Extract the (X, Y) coordinate from the center of the cell holding the provided text.  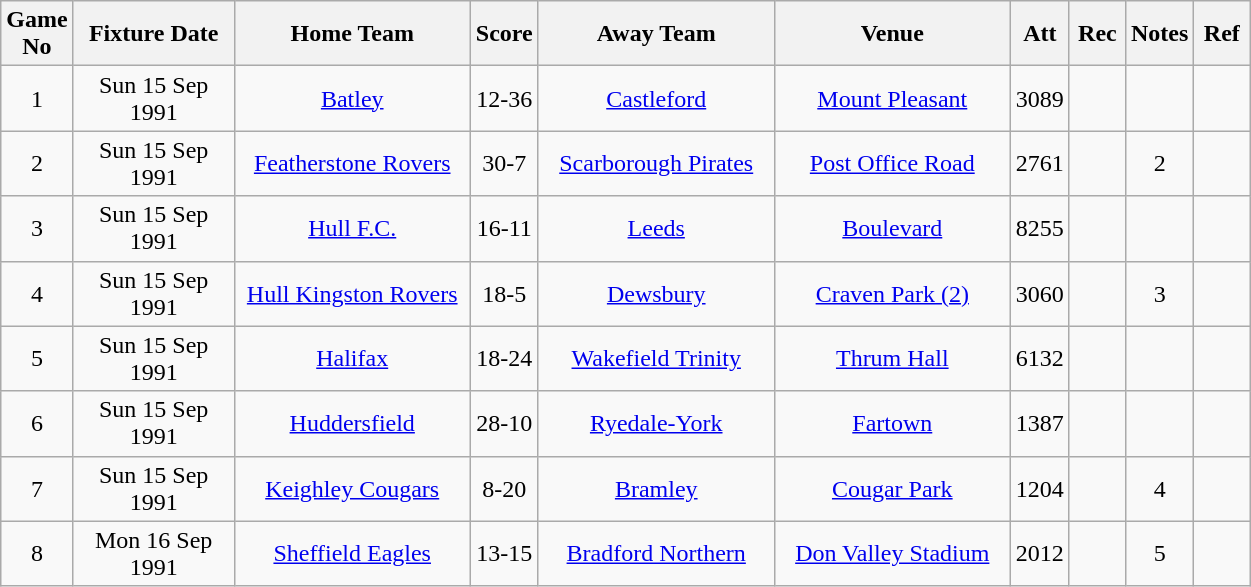
Mon 16 Sep 1991 (154, 554)
8 (37, 554)
2761 (1040, 164)
Ryedale-York (656, 424)
Venue (892, 34)
Thrum Hall (892, 358)
Batley (352, 98)
6132 (1040, 358)
Hull Kingston Rovers (352, 294)
18-24 (504, 358)
Boulevard (892, 228)
Bramley (656, 488)
Dewsbury (656, 294)
Rec (1097, 34)
7 (37, 488)
Home Team (352, 34)
Castleford (656, 98)
Sheffield Eagles (352, 554)
Post Office Road (892, 164)
2012 (1040, 554)
18-5 (504, 294)
Mount Pleasant (892, 98)
Scarborough Pirates (656, 164)
Wakefield Trinity (656, 358)
Away Team (656, 34)
Don Valley Stadium (892, 554)
Ref (1222, 34)
Halifax (352, 358)
Game No (37, 34)
13-15 (504, 554)
3089 (1040, 98)
Leeds (656, 228)
Att (1040, 34)
Hull F.C. (352, 228)
Cougar Park (892, 488)
6 (37, 424)
Score (504, 34)
1 (37, 98)
28-10 (504, 424)
1204 (1040, 488)
Bradford Northern (656, 554)
8255 (1040, 228)
Notes (1159, 34)
8-20 (504, 488)
Featherstone Rovers (352, 164)
12-36 (504, 98)
Fixture Date (154, 34)
30-7 (504, 164)
3060 (1040, 294)
1387 (1040, 424)
Huddersfield (352, 424)
Fartown (892, 424)
Craven Park (2) (892, 294)
16-11 (504, 228)
Keighley Cougars (352, 488)
